Identify which cell holds the provided text, then report its (X, Y) central coordinate. 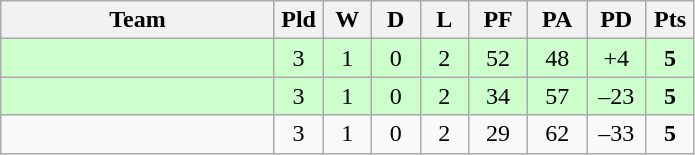
W (348, 20)
–23 (616, 96)
48 (558, 58)
–33 (616, 134)
34 (498, 96)
PF (498, 20)
29 (498, 134)
+4 (616, 58)
D (396, 20)
Team (138, 20)
PA (558, 20)
62 (558, 134)
PD (616, 20)
Pts (670, 20)
L (444, 20)
Pld (298, 20)
57 (558, 96)
52 (498, 58)
